From the cell containing the given text, extract its center point as [X, Y] coordinate. 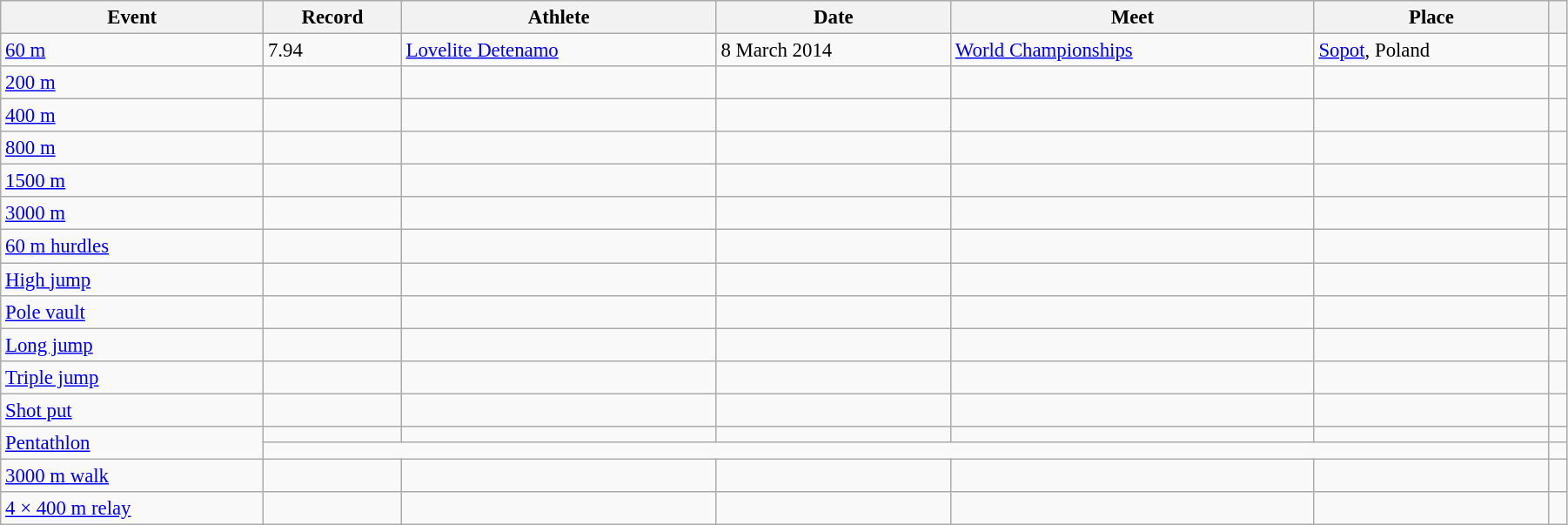
Date [834, 17]
Pentathlon [132, 443]
Lovelite Detenamo [559, 50]
4 × 400 m relay [132, 508]
Athlete [559, 17]
Record [332, 17]
Pole vault [132, 312]
Long jump [132, 345]
8 March 2014 [834, 50]
60 m [132, 50]
Triple jump [132, 377]
Place [1431, 17]
Sopot, Poland [1431, 50]
800 m [132, 148]
7.94 [332, 50]
Shot put [132, 410]
200 m [132, 83]
Meet [1133, 17]
1500 m [132, 181]
Event [132, 17]
3000 m [132, 213]
400 m [132, 116]
World Championships [1133, 50]
3000 m walk [132, 475]
60 m hurdles [132, 246]
High jump [132, 279]
